Locate the cell with the specified text and output its (X, Y) center coordinate. 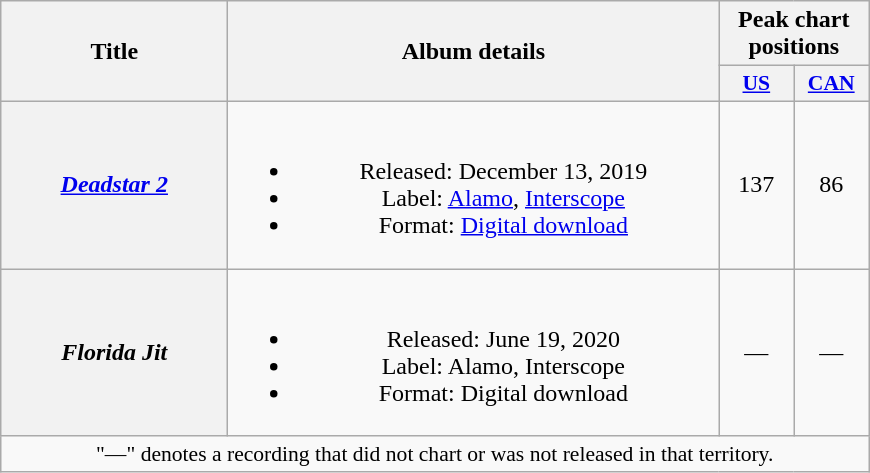
CAN (832, 84)
Released: December 13, 2019Label: Alamo, InterscopeFormat: Digital download (474, 184)
Title (114, 52)
Album details (474, 52)
Florida Jit (114, 352)
US (756, 84)
Released: June 19, 2020Label: Alamo, InterscopeFormat: Digital download (474, 352)
Deadstar 2 (114, 184)
Peak chart positions (794, 34)
86 (832, 184)
"—" denotes a recording that did not chart or was not released in that territory. (435, 454)
137 (756, 184)
